Identify which cell holds the provided text, then report its (X, Y) central coordinate. 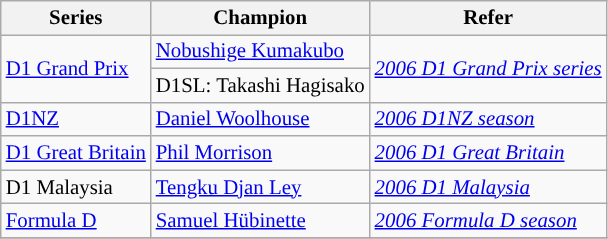
2006 Formula D season (488, 221)
D1 Great Britain (76, 153)
D1NZ (76, 119)
Daniel Woolhouse (260, 119)
D1 Malaysia (76, 187)
2006 D1 Grand Prix series (488, 68)
Phil Morrison (260, 153)
Tengku Djan Ley (260, 187)
D1SL: Takashi Hagisako (260, 85)
Refer (488, 18)
Samuel Hübinette (260, 221)
2006 D1 Great Britain (488, 153)
2006 D1 Malaysia (488, 187)
2006 D1NZ season (488, 119)
D1 Grand Prix (76, 68)
Formula D (76, 221)
Champion (260, 18)
Nobushige Kumakubo (260, 51)
Series (76, 18)
